Capture the cell that displays the provided text and extract its (x, y) central coordinate. 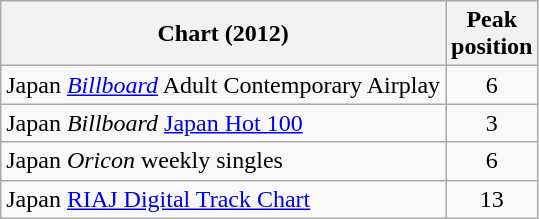
Chart (2012) (224, 34)
Peakposition (492, 34)
3 (492, 123)
Japan Billboard Japan Hot 100 (224, 123)
13 (492, 199)
Japan Billboard Adult Contemporary Airplay (224, 85)
Japan Oricon weekly singles (224, 161)
Japan RIAJ Digital Track Chart (224, 199)
